From the cell containing the given text, extract its center point as (X, Y) coordinate. 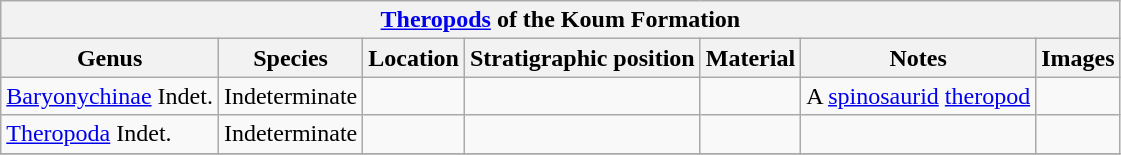
Baryonychinae Indet. (110, 96)
Location (414, 58)
Notes (918, 58)
A spinosaurid theropod (918, 96)
Theropoda Indet. (110, 134)
Stratigraphic position (582, 58)
Species (290, 58)
Genus (110, 58)
Images (1078, 58)
Theropods of the Koum Formation (560, 20)
Material (750, 58)
